Pinpoint the cell where the given text exists, returning its (x, y) midpoint coordinate. 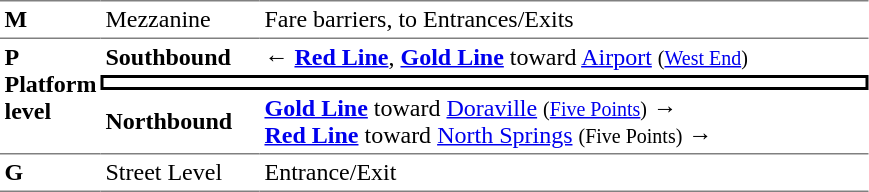
Mezzanine (180, 19)
Northbound (180, 122)
Fare barriers, to Entrances/Exits (564, 19)
Gold Line toward Doraville (Five Points) → Red Line toward North Springs (Five Points) → (564, 122)
← Red Line, Gold Line toward Airport (West End) (564, 57)
Street Level (180, 173)
Southbound (180, 57)
Entrance/Exit (564, 173)
G (50, 173)
M (50, 19)
PPlatform level (50, 96)
